Search for the cell housing the specified text and yield its [x, y] center coordinate. 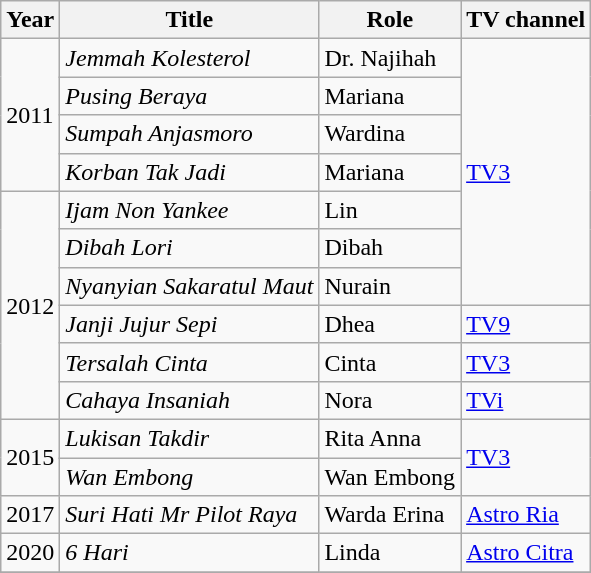
Cinta [390, 362]
Role [390, 20]
Lin [390, 210]
Dibah Lori [190, 248]
Korban Tak Jadi [190, 172]
Rita Anna [390, 438]
Dibah [390, 248]
2015 [30, 457]
Janji Jujur Sepi [190, 324]
TV channel [526, 20]
Tersalah Cinta [190, 362]
Astro Ria [526, 515]
Astro Citra [526, 553]
TV9 [526, 324]
Year [30, 20]
Title [190, 20]
Warda Erina [390, 515]
Linda [390, 553]
Nora [390, 400]
Cahaya Insaniah [190, 400]
Dhea [390, 324]
Lukisan Takdir [190, 438]
Jemmah Kolesterol [190, 58]
Ijam Non Yankee [190, 210]
Pusing Beraya [190, 96]
TVi [526, 400]
Nurain [390, 286]
Wardina [390, 134]
2011 [30, 115]
Nyanyian Sakaratul Maut [190, 286]
Suri Hati Mr Pilot Raya [190, 515]
6 Hari [190, 553]
Dr. Najihah [390, 58]
2017 [30, 515]
2012 [30, 305]
Sumpah Anjasmoro [190, 134]
2020 [30, 553]
